Locate the cell with the specified text and output its [X, Y] center coordinate. 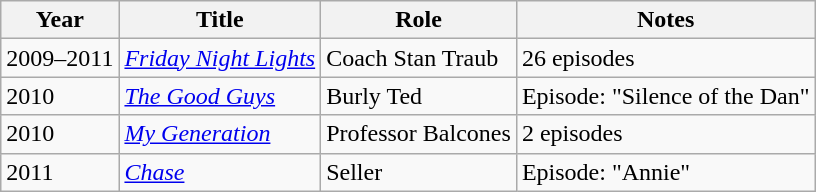
Episode: "Annie" [666, 172]
2 episodes [666, 134]
Seller [419, 172]
Title [220, 20]
Burly Ted [419, 96]
My Generation [220, 134]
Chase [220, 172]
Role [419, 20]
2011 [60, 172]
Episode: "Silence of the Dan" [666, 96]
Year [60, 20]
Notes [666, 20]
Coach Stan Traub [419, 58]
2009–2011 [60, 58]
26 episodes [666, 58]
Friday Night Lights [220, 58]
The Good Guys [220, 96]
Professor Balcones [419, 134]
